Capture the cell that displays the provided text and extract its (X, Y) central coordinate. 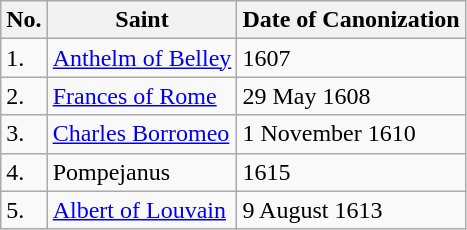
2. (24, 96)
Saint (142, 20)
1607 (351, 58)
Charles Borromeo (142, 134)
Albert of Louvain (142, 210)
Anthelm of Belley (142, 58)
1. (24, 58)
29 May 1608 (351, 96)
4. (24, 172)
No. (24, 20)
3. (24, 134)
9 August 1613 (351, 210)
5. (24, 210)
Pompejanus (142, 172)
Frances of Rome (142, 96)
1 November 1610 (351, 134)
Date of Canonization (351, 20)
1615 (351, 172)
